Return (X, Y) of the center of cell containing provided text 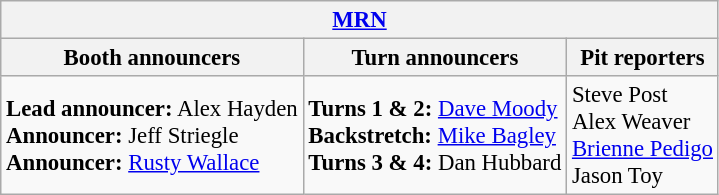
Booth announcers (152, 58)
Lead announcer: Alex HaydenAnnouncer: Jeff StriegleAnnouncer: Rusty Wallace (152, 136)
Turns 1 & 2: Dave MoodyBackstretch: Mike BagleyTurns 3 & 4: Dan Hubbard (435, 136)
Turn announcers (435, 58)
Pit reporters (643, 58)
Steve PostAlex WeaverBrienne PedigoJason Toy (643, 136)
MRN (360, 20)
